Locate the cell with the specified text and output its [x, y] center coordinate. 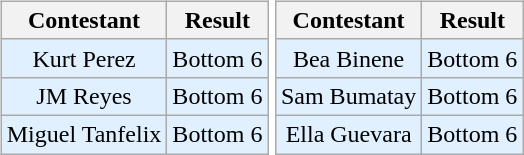
JM Reyes [84, 96]
Miguel Tanfelix [84, 134]
Sam Bumatay [348, 96]
Kurt Perez [84, 58]
Ella Guevara [348, 134]
Bea Binene [348, 58]
